Determine the (x, y) coordinate at the center of the cell enclosing the given text.  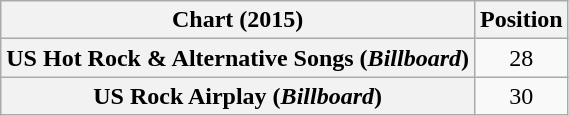
28 (521, 58)
Position (521, 20)
Chart (2015) (238, 20)
US Rock Airplay (Billboard) (238, 96)
30 (521, 96)
US Hot Rock & Alternative Songs (Billboard) (238, 58)
